From the cell containing the given text, extract its center point as (X, Y) coordinate. 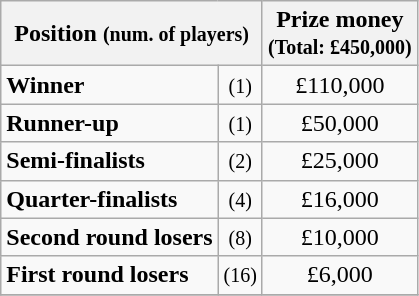
(4) (240, 199)
(2) (240, 161)
Quarter-finalists (110, 199)
(8) (240, 237)
Runner-up (110, 123)
£16,000 (340, 199)
£25,000 (340, 161)
Second round losers (110, 237)
Winner (110, 85)
£110,000 (340, 85)
Prize money(Total: £450,000) (340, 34)
£10,000 (340, 237)
£6,000 (340, 275)
Position (num. of players) (132, 34)
First round losers (110, 275)
(16) (240, 275)
Semi-finalists (110, 161)
£50,000 (340, 123)
